Determine the [x, y] coordinate at the center of the cell enclosing the given text.  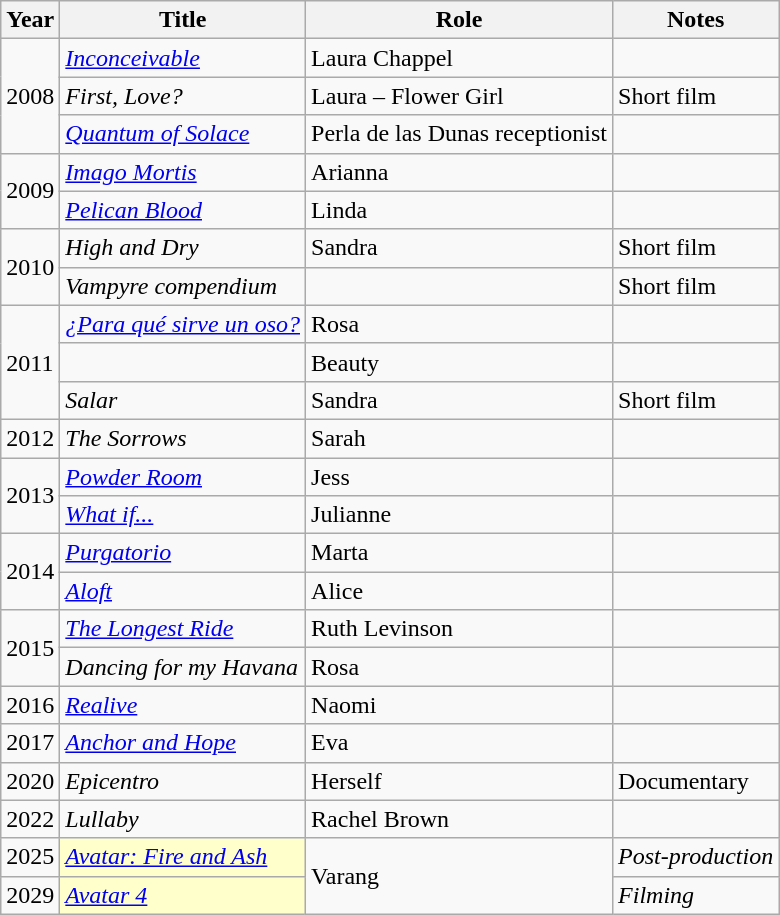
Anchor and Hope [183, 743]
2010 [30, 267]
Alice [460, 591]
2025 [30, 857]
Varang [460, 876]
Aloft [183, 591]
Ruth Levinson [460, 629]
Jess [460, 477]
Beauty [460, 362]
Julianne [460, 515]
Powder Room [183, 477]
Laura Chappel [460, 58]
Lullaby [183, 819]
2029 [30, 895]
First, Love? [183, 96]
2020 [30, 781]
Quantum of Solace [183, 134]
Epicentro [183, 781]
Avatar 4 [183, 895]
Linda [460, 210]
2008 [30, 96]
Avatar: Fire and Ash [183, 857]
2012 [30, 438]
Naomi [460, 705]
Marta [460, 553]
Eva [460, 743]
2016 [30, 705]
Title [183, 20]
¿Para qué sirve un oso? [183, 324]
2011 [30, 362]
Year [30, 20]
2017 [30, 743]
Dancing for my Havana [183, 667]
Inconceivable [183, 58]
Herself [460, 781]
Laura – Flower Girl [460, 96]
Salar [183, 400]
2022 [30, 819]
Documentary [696, 781]
2009 [30, 191]
Purgatorio [183, 553]
Filming [696, 895]
The Longest Ride [183, 629]
Perla de las Dunas receptionist [460, 134]
Vampyre compendium [183, 286]
Pelican Blood [183, 210]
2014 [30, 572]
Imago Mortis [183, 172]
What if... [183, 515]
Post-production [696, 857]
Sarah [460, 438]
Realive [183, 705]
2015 [30, 648]
High and Dry [183, 248]
Notes [696, 20]
Rachel Brown [460, 819]
2013 [30, 496]
Arianna [460, 172]
Role [460, 20]
The Sorrows [183, 438]
